Extract the (x, y) coordinate from the center of the cell holding the provided text.  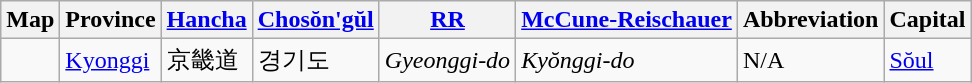
경기도 (316, 60)
Capital (928, 20)
Abbreviation (810, 20)
Sŏul (928, 60)
Gyeonggi-do (447, 60)
Chosŏn'gŭl (316, 20)
Map (30, 20)
京畿道 (206, 60)
Hancha (206, 20)
Kyŏnggi-do (627, 60)
McCune-Reischauer (627, 20)
N/A (810, 60)
Province (110, 20)
Kyonggi (110, 60)
RR (447, 20)
